Provide the (X, Y) coordinate of the cell's center where the given text is located.  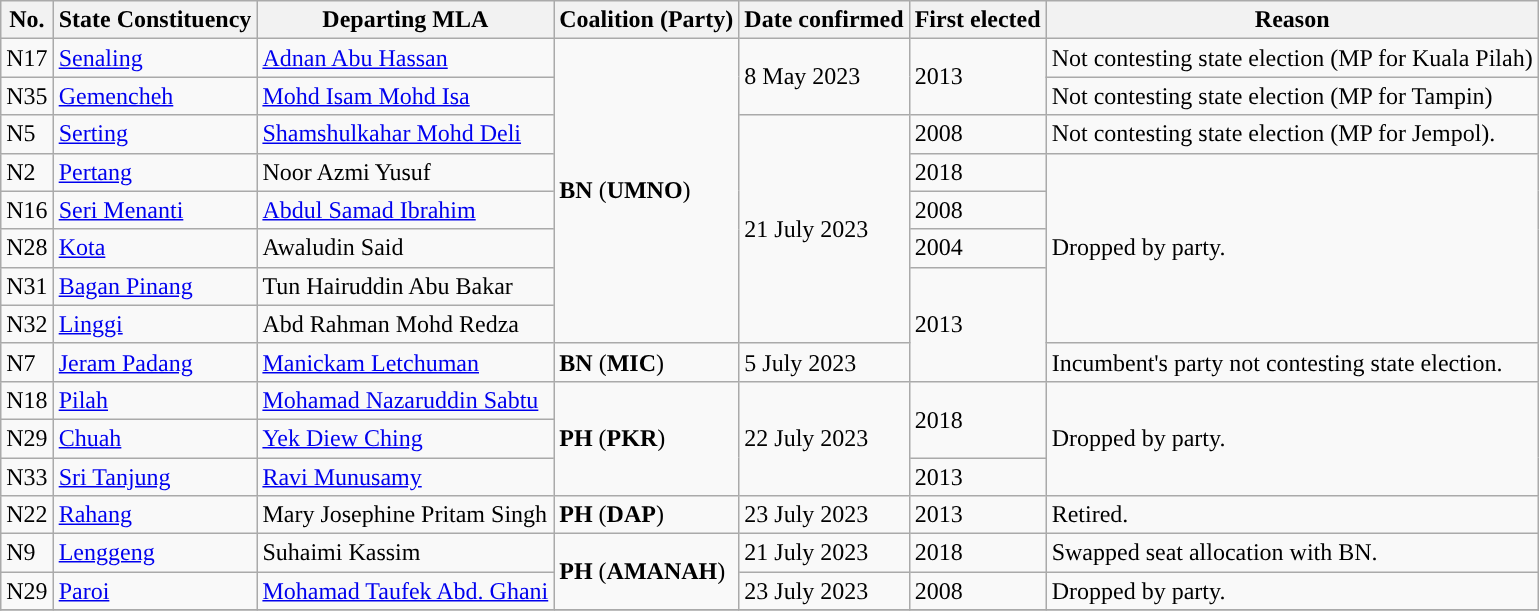
2004 (978, 248)
Chuah (155, 438)
Seri Menanti (155, 210)
Not contesting state election (MP for Kuala Pilah) (1292, 58)
N22 (27, 515)
Reason (1292, 20)
Manickam Letchuman (406, 362)
N7 (27, 362)
Shamshulkahar Mohd Deli (406, 134)
Linggi (155, 324)
Kota (155, 248)
PH (PKR) (646, 438)
Pertang (155, 172)
BN (MIC) (646, 362)
PH (DAP) (646, 515)
Adnan Abu Hassan (406, 58)
N28 (27, 248)
Coalition (Party) (646, 20)
Serting (155, 134)
Retired. (1292, 515)
N5 (27, 134)
Sri Tanjung (155, 477)
N9 (27, 553)
N18 (27, 400)
Mohamad Taufek Abd. Ghani (406, 591)
Gemencheh (155, 96)
Senaling (155, 58)
Paroi (155, 591)
22 July 2023 (824, 438)
N2 (27, 172)
BN (UMNO) (646, 191)
State Constituency (155, 20)
Noor Azmi Yusuf (406, 172)
Mohd Isam Mohd Isa (406, 96)
5 July 2023 (824, 362)
8 May 2023 (824, 77)
Bagan Pinang (155, 286)
Departing MLA (406, 20)
First elected (978, 20)
Abdul Samad Ibrahim (406, 210)
Suhaimi Kassim (406, 553)
Tun Hairuddin Abu Bakar (406, 286)
Awaludin Said (406, 248)
Mohamad Nazaruddin Sabtu (406, 400)
N32 (27, 324)
Mary Josephine Pritam Singh (406, 515)
Date confirmed (824, 20)
N31 (27, 286)
Incumbent's party not contesting state election. (1292, 362)
Pilah (155, 400)
Abd Rahman Mohd Redza (406, 324)
Jeram Padang (155, 362)
Ravi Munusamy (406, 477)
No. (27, 20)
N16 (27, 210)
N35 (27, 96)
Lenggeng (155, 553)
Not contesting state election (MP for Tampin) (1292, 96)
N33 (27, 477)
Rahang (155, 515)
Yek Diew Ching (406, 438)
Not contesting state election (MP for Jempol). (1292, 134)
Swapped seat allocation with BN. (1292, 553)
N17 (27, 58)
PH (AMANAH) (646, 572)
